Output the [x, y] coordinate of the center of the cell containing the given text.  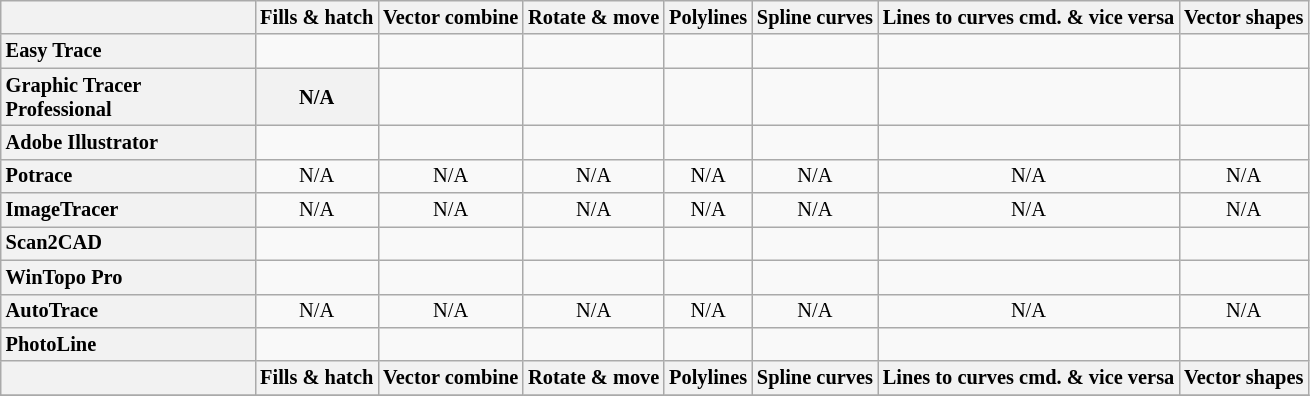
WinTopo Pro [128, 277]
AutoTrace [128, 311]
Graphic Tracer Professional [128, 97]
Adobe Illustrator [128, 142]
ImageTracer [128, 210]
PhotoLine [128, 344]
Potrace [128, 176]
Scan2CAD [128, 243]
Easy Trace [128, 51]
